Determine the [x, y] coordinate at the center of the cell enclosing the given text.  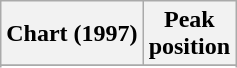
Chart (1997) [72, 34]
Peakposition [189, 34]
